Pinpoint the cell where the given text exists, returning its [x, y] midpoint coordinate. 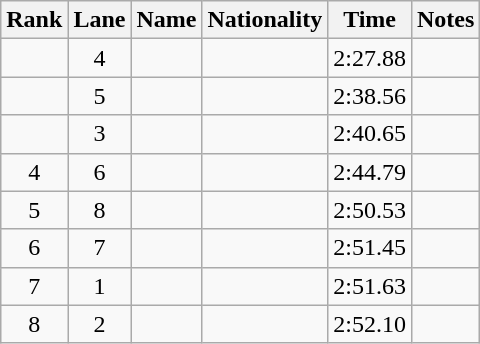
2:27.88 [370, 58]
2:50.53 [370, 210]
Notes [445, 20]
2:52.10 [370, 324]
Time [370, 20]
2:51.63 [370, 286]
1 [100, 286]
2 [100, 324]
3 [100, 134]
2:40.65 [370, 134]
2:51.45 [370, 248]
Nationality [265, 20]
Name [166, 20]
2:38.56 [370, 96]
Rank [34, 20]
2:44.79 [370, 172]
Lane [100, 20]
